Provide the [X, Y] coordinate of the cell's center where the given text is located.  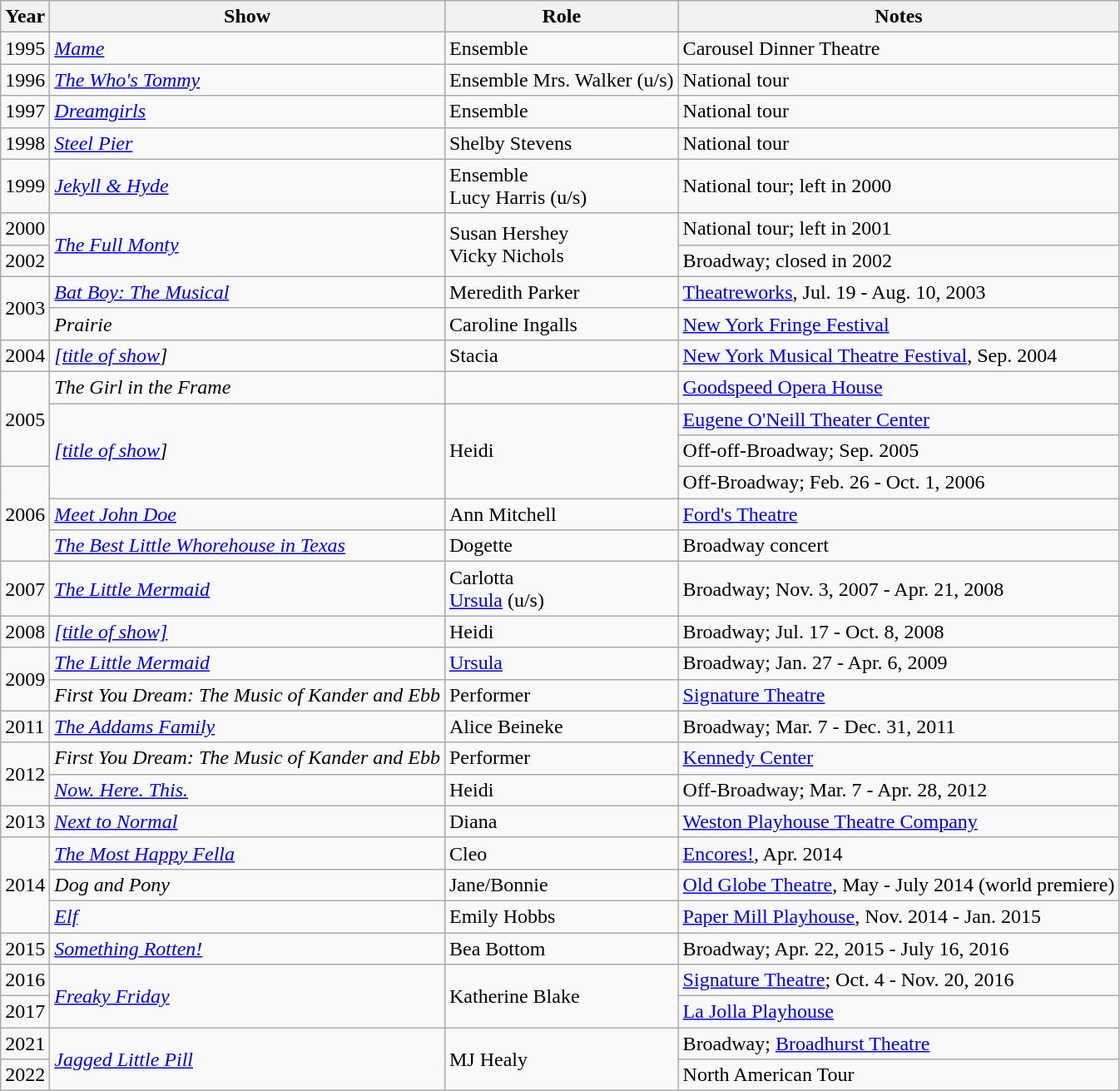
New York Fringe Festival [899, 324]
Weston Playhouse Theatre Company [899, 821]
1996 [25, 80]
Broadway concert [899, 546]
Theatreworks, Jul. 19 - Aug. 10, 2003 [899, 292]
Off-Broadway; Mar. 7 - Apr. 28, 2012 [899, 790]
2015 [25, 948]
The Most Happy Fella [248, 853]
Eugene O'Neill Theater Center [899, 419]
Broadway; Jul. 17 - Oct. 8, 2008 [899, 632]
2000 [25, 229]
Dogette [561, 546]
Jagged Little Pill [248, 1059]
EnsembleLucy Harris (u/s) [561, 186]
Year [25, 17]
Something Rotten! [248, 948]
Ensemble Mrs. Walker (u/s) [561, 80]
Bea Bottom [561, 948]
2021 [25, 1044]
Show [248, 17]
Susan HersheyVicky Nichols [561, 245]
La Jolla Playhouse [899, 1012]
Broadway; Nov. 3, 2007 - Apr. 21, 2008 [899, 589]
Broadway; Apr. 22, 2015 - July 16, 2016 [899, 948]
2013 [25, 821]
Role [561, 17]
Next to Normal [248, 821]
Katherine Blake [561, 996]
Paper Mill Playhouse, Nov. 2014 - Jan. 2015 [899, 916]
Diana [561, 821]
Broadway; closed in 2002 [899, 260]
Jane/Bonnie [561, 885]
The Addams Family [248, 727]
Encores!, Apr. 2014 [899, 853]
2008 [25, 632]
2014 [25, 885]
Emily Hobbs [561, 916]
Dog and Pony [248, 885]
Goodspeed Opera House [899, 387]
National tour; left in 2001 [899, 229]
North American Tour [899, 1075]
2005 [25, 419]
Ursula [561, 663]
1998 [25, 143]
Notes [899, 17]
Ford's Theatre [899, 514]
Dreamgirls [248, 112]
2009 [25, 679]
2003 [25, 308]
Off-off-Broadway; Sep. 2005 [899, 451]
Kennedy Center [899, 758]
Prairie [248, 324]
Carousel Dinner Theatre [899, 48]
The Who's Tommy [248, 80]
National tour; left in 2000 [899, 186]
Broadway; Mar. 7 - Dec. 31, 2011 [899, 727]
The Girl in the Frame [248, 387]
2006 [25, 514]
New York Musical Theatre Festival, Sep. 2004 [899, 355]
2011 [25, 727]
Signature Theatre; Oct. 4 - Nov. 20, 2016 [899, 980]
The Full Monty [248, 245]
Meredith Parker [561, 292]
Steel Pier [248, 143]
Stacia [561, 355]
MJ Healy [561, 1059]
Alice Beineke [561, 727]
The Best Little Whorehouse in Texas [248, 546]
1997 [25, 112]
Freaky Friday [248, 996]
Jekyll & Hyde [248, 186]
Bat Boy: The Musical [248, 292]
Broadway; Broadhurst Theatre [899, 1044]
Mame [248, 48]
Elf [248, 916]
Signature Theatre [899, 695]
2016 [25, 980]
2004 [25, 355]
1995 [25, 48]
Off-Broadway; Feb. 26 - Oct. 1, 2006 [899, 483]
Meet John Doe [248, 514]
2017 [25, 1012]
2007 [25, 589]
Caroline Ingalls [561, 324]
CarlottaUrsula (u/s) [561, 589]
2012 [25, 774]
2022 [25, 1075]
Now. Here. This. [248, 790]
Old Globe Theatre, May - July 2014 (world premiere) [899, 885]
Cleo [561, 853]
2002 [25, 260]
Ann Mitchell [561, 514]
1999 [25, 186]
Shelby Stevens [561, 143]
Broadway; Jan. 27 - Apr. 6, 2009 [899, 663]
